Pinpoint the cell where the given text exists, returning its [X, Y] midpoint coordinate. 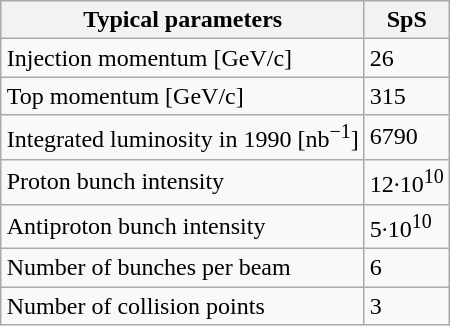
Number of collision points [182, 306]
315 [406, 96]
SpS [406, 20]
Injection momentum [GeV/c] [182, 58]
Proton bunch intensity [182, 182]
6790 [406, 138]
6 [406, 268]
Number of bunches per beam [182, 268]
5·1010 [406, 226]
Antiproton bunch intensity [182, 226]
Integrated luminosity in 1990 [nb−1] [182, 138]
Top momentum [GeV/c] [182, 96]
Typical parameters [182, 20]
3 [406, 306]
26 [406, 58]
12·1010 [406, 182]
